Search for the cell housing the specified text and yield its (X, Y) center coordinate. 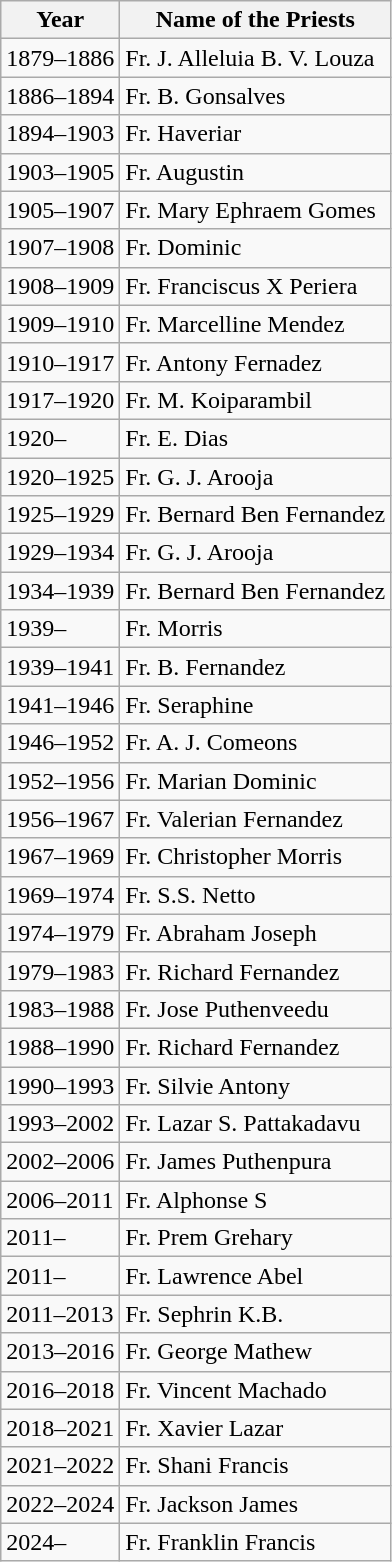
1909–1910 (60, 324)
1956–1967 (60, 819)
Fr. Marian Dominic (256, 781)
1905–1907 (60, 210)
1903–1905 (60, 172)
Fr. Jose Puthenveedu (256, 1009)
1979–1983 (60, 971)
Fr. Jackson James (256, 1504)
1925–1929 (60, 515)
Fr. Antony Fernadez (256, 362)
Fr. George Mathew (256, 1352)
Fr. S.S. Netto (256, 895)
Fr. J. Alleluia B. V. Louza (256, 58)
1910–1917 (60, 362)
1920– (60, 438)
Fr. Augustin (256, 172)
2002–2006 (60, 1162)
Fr. Haveriar (256, 134)
1939–1941 (60, 667)
1939– (60, 629)
Fr. Xavier Lazar (256, 1428)
Fr. Lawrence Abel (256, 1276)
Fr. Morris (256, 629)
1908–1909 (60, 286)
1907–1908 (60, 248)
2021–2022 (60, 1466)
Name of the Priests (256, 20)
1941–1946 (60, 705)
1929–1934 (60, 553)
1946–1952 (60, 743)
1894–1903 (60, 134)
1974–1979 (60, 933)
Fr. B. Fernandez (256, 667)
Fr. Shani Francis (256, 1466)
1990–1993 (60, 1085)
Fr. Franciscus X Periera (256, 286)
1969–1974 (60, 895)
Fr. Alphonse S (256, 1200)
Year (60, 20)
2018–2021 (60, 1428)
Fr. James Puthenpura (256, 1162)
1934–1939 (60, 591)
2013–2016 (60, 1352)
2011–2013 (60, 1314)
Fr. Mary Ephraem Gomes (256, 210)
Fr. B. Gonsalves (256, 96)
Fr. Abraham Joseph (256, 933)
Fr. Vincent Machado (256, 1390)
2022–2024 (60, 1504)
2024– (60, 1542)
1988–1990 (60, 1047)
1879–1886 (60, 58)
1920–1925 (60, 477)
Fr. Sephrin K.B. (256, 1314)
Fr. Valerian Fernandez (256, 819)
1993–2002 (60, 1124)
Fr. M. Koiparambil (256, 400)
1952–1956 (60, 781)
1917–1920 (60, 400)
Fr. A. J. Comeons (256, 743)
Fr. Marcelline Mendez (256, 324)
1967–1969 (60, 857)
Fr. Silvie Antony (256, 1085)
Fr. Franklin Francis (256, 1542)
2016–2018 (60, 1390)
1886–1894 (60, 96)
Fr. Christopher Morris (256, 857)
2006–2011 (60, 1200)
Fr. Dominic (256, 248)
Fr. E. Dias (256, 438)
Fr. Prem Grehary (256, 1238)
Fr. Lazar S. Pattakadavu (256, 1124)
Fr. Seraphine (256, 705)
1983–1988 (60, 1009)
